Pinpoint the cell where the given text exists, returning its (x, y) midpoint coordinate. 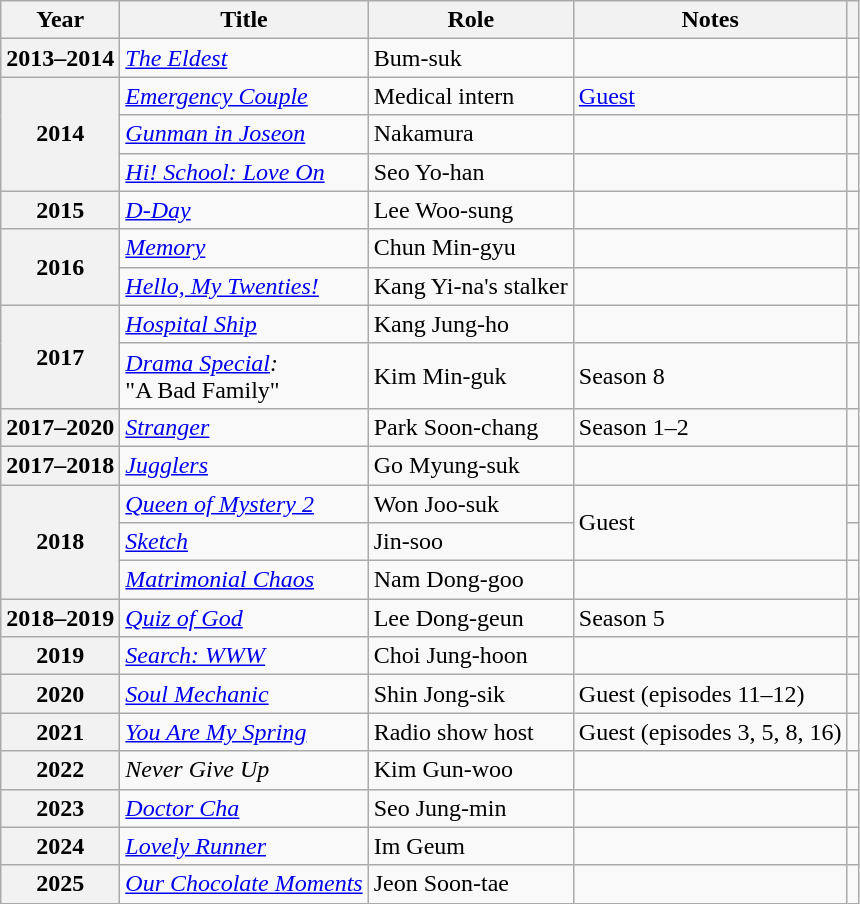
Shin Jong-sik (470, 694)
Season 8 (710, 376)
Never Give Up (244, 770)
2025 (60, 884)
Gunman in Joseon (244, 134)
Kang Jung-ho (470, 324)
Nakamura (470, 134)
Kang Yi-na's stalker (470, 286)
Jeon Soon-tae (470, 884)
Seo Yo-han (470, 172)
Quiz of God (244, 618)
2022 (60, 770)
2021 (60, 732)
2018 (60, 541)
Queen of Mystery 2 (244, 503)
Won Joo-suk (470, 503)
2020 (60, 694)
2017–2018 (60, 465)
Kim Min-guk (470, 376)
Jin-soo (470, 542)
Radio show host (470, 732)
Kim Gun-woo (470, 770)
Season 1–2 (710, 427)
2015 (60, 210)
Season 5 (710, 618)
2016 (60, 267)
Guest (episodes 11–12) (710, 694)
Role (470, 20)
Hi! School: Love On (244, 172)
Medical intern (470, 96)
The Eldest (244, 58)
Hospital Ship (244, 324)
2018–2019 (60, 618)
Doctor Cha (244, 808)
Notes (710, 20)
2014 (60, 134)
D-Day (244, 210)
Guest (episodes 3, 5, 8, 16) (710, 732)
Sketch (244, 542)
Matrimonial Chaos (244, 580)
Year (60, 20)
Lee Woo-sung (470, 210)
Seo Jung-min (470, 808)
2024 (60, 846)
Bum-suk (470, 58)
Nam Dong-goo (470, 580)
Title (244, 20)
Jugglers (244, 465)
Choi Jung-hoon (470, 656)
You Are My Spring (244, 732)
2017 (60, 356)
2013–2014 (60, 58)
Stranger (244, 427)
Drama Special: "A Bad Family" (244, 376)
2017–2020 (60, 427)
Lovely Runner (244, 846)
Memory (244, 248)
Go Myung-suk (470, 465)
2023 (60, 808)
2019 (60, 656)
Hello, My Twenties! (244, 286)
Im Geum (470, 846)
Park Soon-chang (470, 427)
Lee Dong-geun (470, 618)
Our Chocolate Moments (244, 884)
Soul Mechanic (244, 694)
Chun Min-gyu (470, 248)
Emergency Couple (244, 96)
Search: WWW (244, 656)
